Pinpoint the cell where the given text exists, returning its [X, Y] midpoint coordinate. 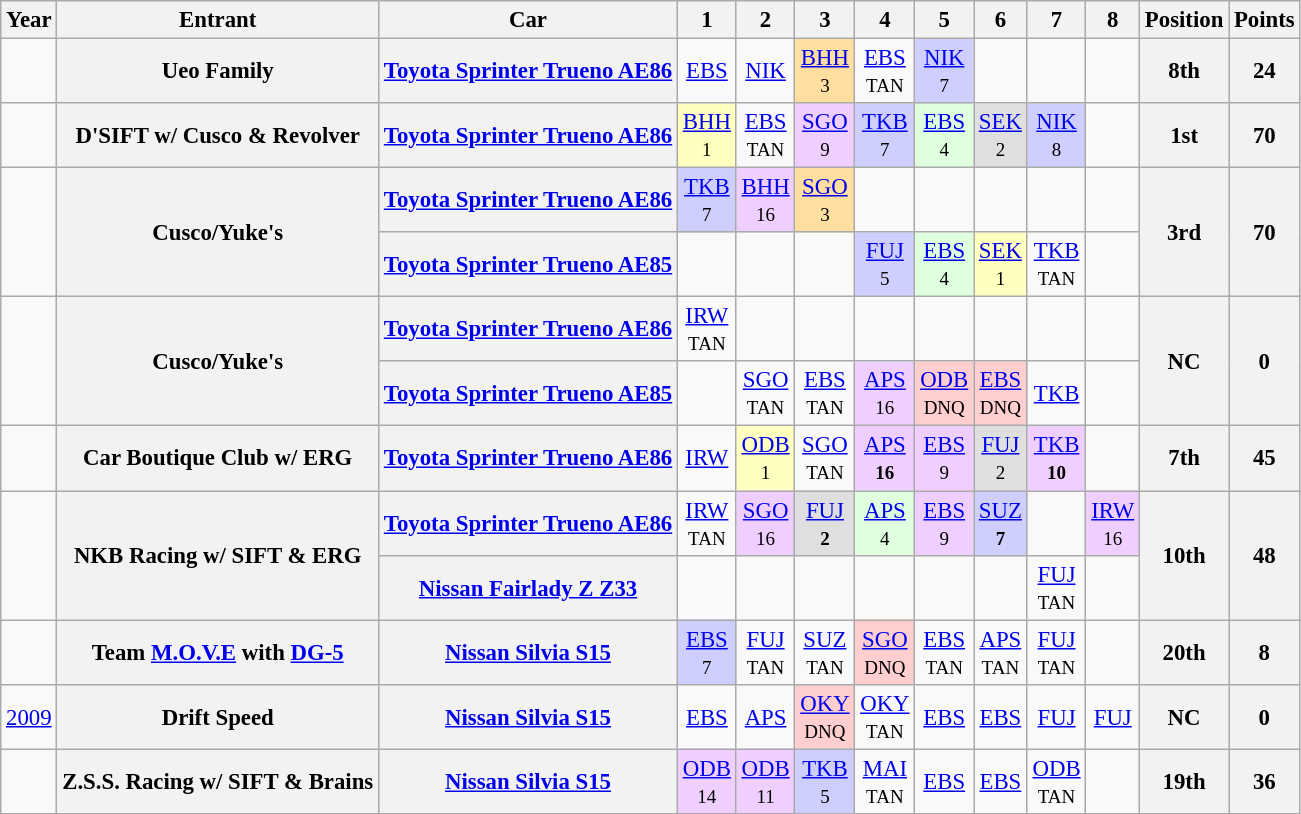
APS [766, 716]
BHH3 [825, 72]
IRW16 [1113, 524]
19th [1184, 782]
FUJ5 [885, 264]
TKBTAN [1056, 264]
EBS7 [708, 652]
NIK7 [944, 72]
MAITAN [885, 782]
7th [1184, 458]
48 [1264, 556]
IRW [708, 458]
Year [29, 20]
SGO9 [825, 136]
3 [825, 20]
Drift Speed [218, 716]
TKB [1056, 394]
7 [1056, 20]
EBSDNQ [1001, 394]
ODB1 [766, 458]
ODB14 [708, 782]
TKB10 [1056, 458]
4 [885, 20]
1 [708, 20]
Car Boutique Club w/ ERG [218, 458]
Car [528, 20]
SEK2 [1001, 136]
SGODNQ [885, 652]
OKYDNQ [825, 716]
Position [1184, 20]
8th [1184, 72]
Points [1264, 20]
ODB11 [766, 782]
SEK1 [1001, 264]
BHH1 [708, 136]
Z.S.S. Racing w/ SIFT & Brains [218, 782]
SGO16 [766, 524]
APSTAN [1001, 652]
Entrant [218, 20]
ODBDNQ [944, 394]
6 [1001, 20]
Team M.O.V.E with DG-5 [218, 652]
OKYTAN [885, 716]
NKB Racing w/ SIFT & ERG [218, 556]
D'SIFT w/ Cusco & Revolver [218, 136]
20th [1184, 652]
Nissan Fairlady Z Z33 [528, 588]
24 [1264, 72]
NIK8 [1056, 136]
5 [944, 20]
10th [1184, 556]
ODBTAN [1056, 782]
2009 [29, 716]
1st [1184, 136]
3rd [1184, 232]
SUZ7 [1001, 524]
TKB5 [825, 782]
2 [766, 20]
45 [1264, 458]
BHH16 [766, 200]
SUZTAN [825, 652]
Ueo Family [218, 72]
APS4 [885, 524]
SGO3 [825, 200]
NIK [766, 72]
36 [1264, 782]
